Return [x, y] of the center of cell containing provided text 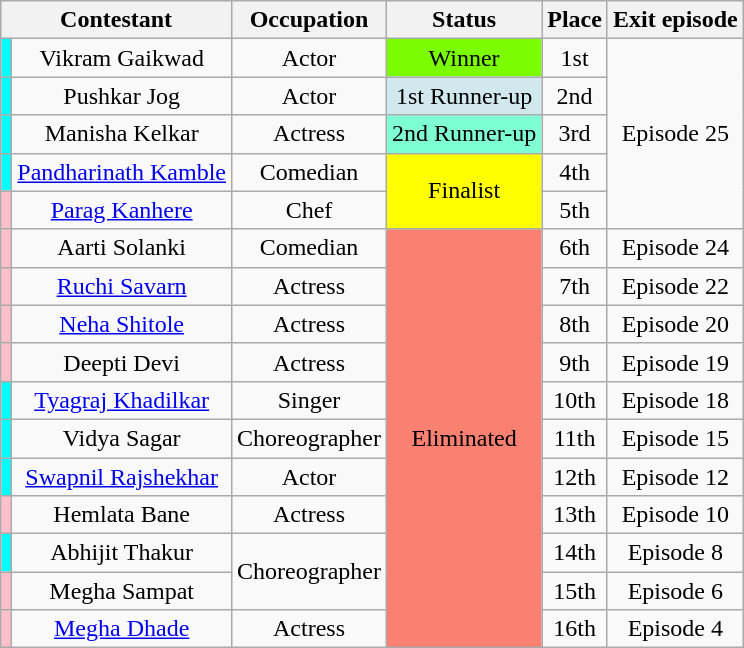
Finalist [464, 191]
2nd Runner-up [464, 134]
Vidya Sagar [122, 438]
Deepti Devi [122, 362]
Manisha Kelkar [122, 134]
Abhijit Thakur [122, 553]
Episode 8 [675, 553]
10th [575, 400]
Episode 19 [675, 362]
9th [575, 362]
1st Runner-up [464, 96]
Episode 15 [675, 438]
Hemlata Bane [122, 515]
Eliminated [464, 438]
Winner [464, 58]
7th [575, 286]
14th [575, 553]
Chef [308, 210]
Status [464, 20]
5th [575, 210]
Singer [308, 400]
Episode 12 [675, 477]
Contestant [116, 20]
Ruchi Savarn [122, 286]
Episode 18 [675, 400]
Pushkar Jog [122, 96]
Aarti Solanki [122, 248]
Parag Kanhere [122, 210]
Megha Sampat [122, 591]
2nd [575, 96]
Pandharinath Kamble [122, 172]
13th [575, 515]
Episode 22 [675, 286]
11th [575, 438]
4th [575, 172]
Megha Dhade [122, 629]
Episode 24 [675, 248]
Episode 10 [675, 515]
Episode 25 [675, 134]
3rd [575, 134]
Exit episode [675, 20]
Episode 6 [675, 591]
Episode 20 [675, 324]
1st [575, 58]
12th [575, 477]
Tyagraj Khadilkar [122, 400]
Episode 4 [675, 629]
Neha Shitole [122, 324]
Place [575, 20]
Vikram Gaikwad [122, 58]
Occupation [308, 20]
Swapnil Rajshekhar [122, 477]
15th [575, 591]
6th [575, 248]
16th [575, 629]
8th [575, 324]
